Locate the cell with the specified text and output its (X, Y) center coordinate. 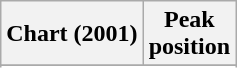
Chart (2001) (72, 34)
Peakposition (189, 34)
